Scan for the cell matching the given text and deliver its (x, y) coordinate at center. 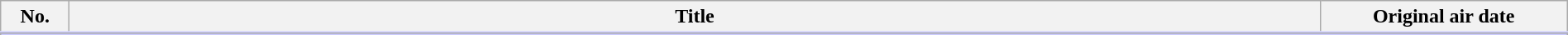
No. (35, 17)
Title (695, 17)
Original air date (1444, 17)
